Provide the [X, Y] coordinate of the cell's center where the given text is located.  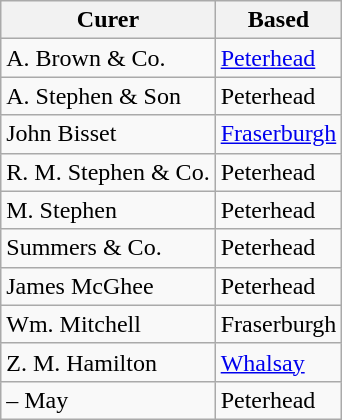
A. Brown & Co. [108, 58]
John Bisset [108, 134]
Wm. Mitchell [108, 324]
R. M. Stephen & Co. [108, 172]
Whalsay [278, 362]
James McGhee [108, 286]
– May [108, 400]
Z. M. Hamilton [108, 362]
Based [278, 20]
A. Stephen & Son [108, 96]
M. Stephen [108, 210]
Summers & Co. [108, 248]
Curer [108, 20]
